Locate the cell with the specified text and output its [X, Y] center coordinate. 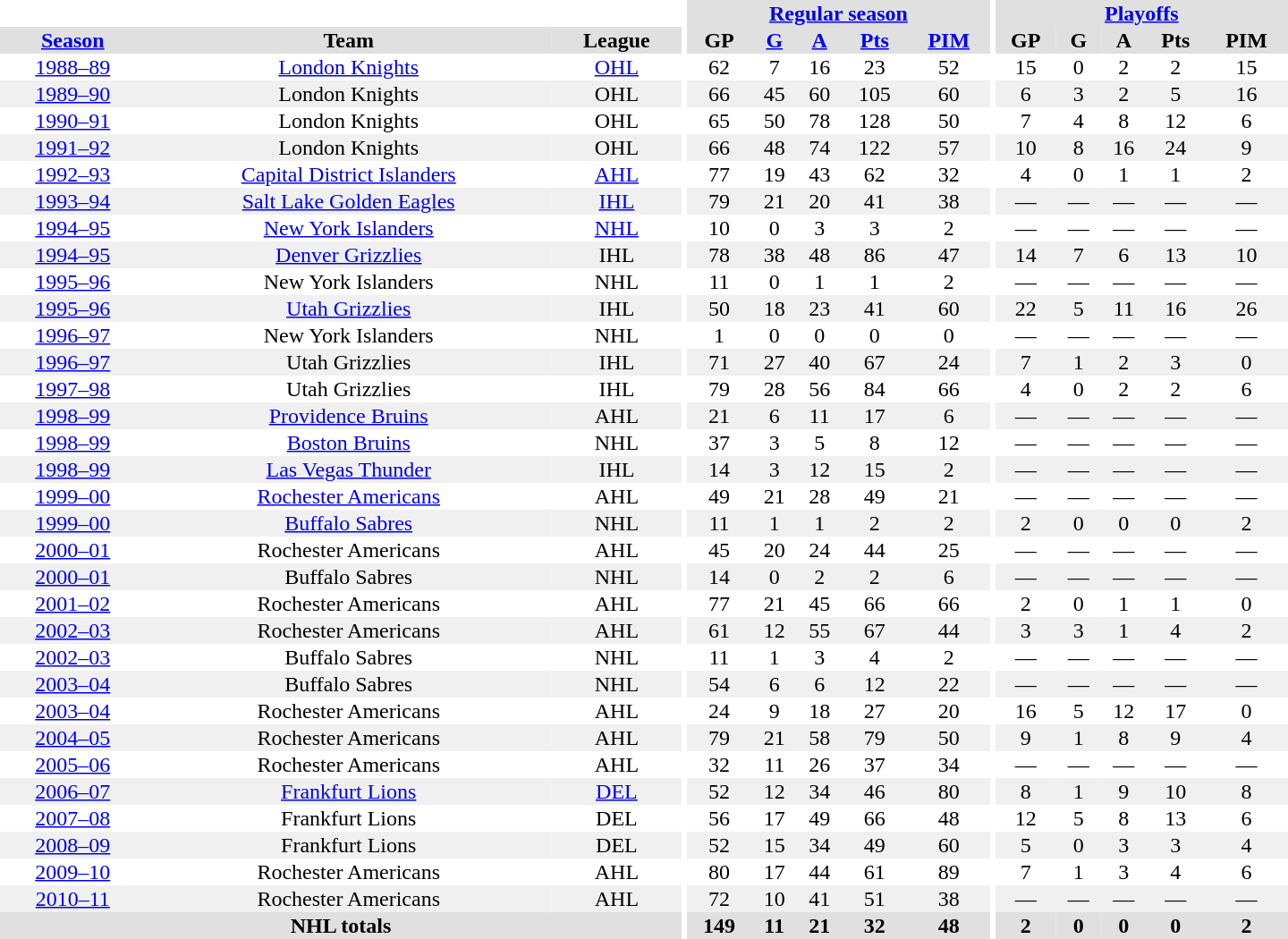
128 [875, 121]
2004–05 [73, 738]
League [617, 40]
1992–93 [73, 174]
46 [875, 791]
2008–09 [73, 845]
25 [948, 550]
Regular season [839, 13]
1991–92 [73, 148]
Denver Grizzlies [349, 255]
2001–02 [73, 604]
1988–89 [73, 67]
58 [819, 738]
149 [719, 926]
Las Vegas Thunder [349, 469]
1997–98 [73, 389]
Team [349, 40]
Boston Bruins [349, 443]
Season [73, 40]
1990–91 [73, 121]
72 [719, 899]
2006–07 [73, 791]
2005–06 [73, 765]
2007–08 [73, 818]
71 [719, 362]
51 [875, 899]
55 [819, 630]
2009–10 [73, 872]
Providence Bruins [349, 416]
43 [819, 174]
57 [948, 148]
2010–11 [73, 899]
84 [875, 389]
54 [719, 684]
89 [948, 872]
40 [819, 362]
Salt Lake Golden Eagles [349, 201]
47 [948, 255]
1989–90 [73, 94]
1993–94 [73, 201]
Playoffs [1141, 13]
74 [819, 148]
86 [875, 255]
NHL totals [341, 926]
Capital District Islanders [349, 174]
65 [719, 121]
19 [774, 174]
122 [875, 148]
105 [875, 94]
